Capture the cell that displays the provided text and extract its [X, Y] central coordinate. 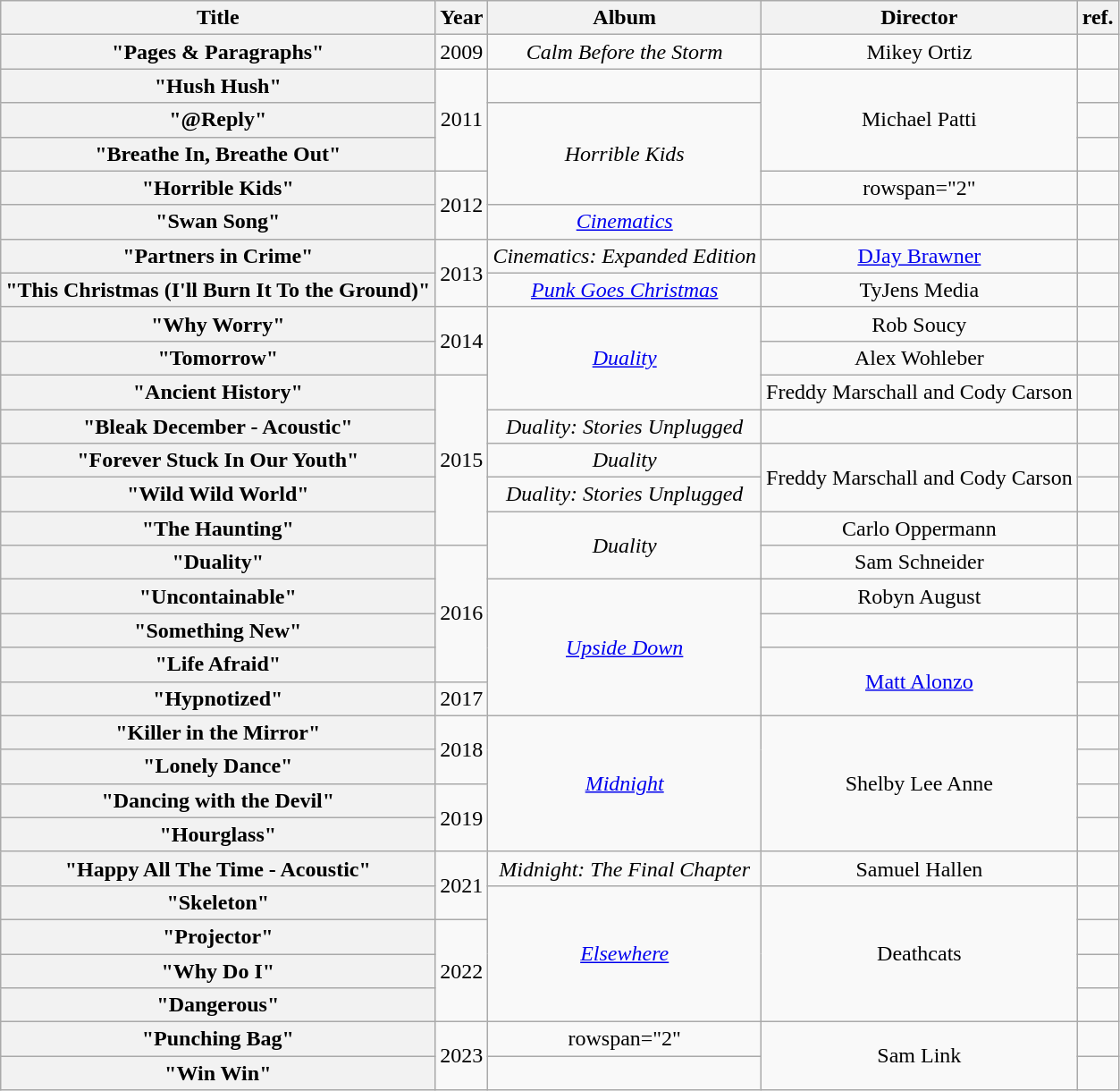
"The Haunting" [218, 529]
"Life Afraid" [218, 664]
"Why Worry" [218, 324]
"Bleak December - Acoustic" [218, 427]
Alex Wohleber [920, 358]
2017 [461, 698]
Sam Schneider [920, 562]
2022 [461, 970]
Midnight [625, 783]
Samuel Hallen [920, 868]
"Partners in Crime" [218, 256]
2012 [461, 205]
Elsewhere [625, 953]
2016 [461, 613]
ref. [1098, 18]
"Dangerous" [218, 1005]
Cinematics: Expanded Edition [625, 256]
Midnight: The Final Chapter [625, 868]
DJay Brawner [920, 256]
Rob Soucy [920, 324]
TyJens Media [920, 290]
Cinematics [625, 222]
Album [625, 18]
2009 [461, 52]
"Win Win" [218, 1073]
Deathcats [920, 953]
"Hush Hush" [218, 86]
Mikey Ortiz [920, 52]
2023 [461, 1056]
"Tomorrow" [218, 358]
"Swan Song" [218, 222]
2013 [461, 273]
Robyn August [920, 596]
Carlo Oppermann [920, 529]
2014 [461, 341]
Horrible Kids [625, 154]
Calm Before the Storm [625, 52]
"Forever Stuck In Our Youth" [218, 461]
"Killer in the Mirror" [218, 732]
"Hypnotized" [218, 698]
"Punching Bag" [218, 1039]
"Lonely Dance" [218, 766]
Year [461, 18]
"Skeleton" [218, 902]
"This Christmas (I'll Burn It To the Ground)" [218, 290]
2021 [461, 885]
"Projector" [218, 936]
Sam Link [920, 1056]
"Ancient History" [218, 392]
"Uncontainable" [218, 596]
"Why Do I" [218, 970]
2018 [461, 749]
Matt Alonzo [920, 681]
"@Reply" [218, 120]
"Horrible Kids" [218, 188]
"Duality" [218, 562]
Director [920, 18]
Upside Down [625, 647]
"Hourglass" [218, 834]
"Wild Wild World" [218, 495]
Shelby Lee Anne [920, 783]
Punk Goes Christmas [625, 290]
2011 [461, 120]
"Pages & Paragraphs" [218, 52]
2019 [461, 817]
2015 [461, 460]
"Breathe In, Breathe Out" [218, 154]
"Dancing with the Devil" [218, 800]
"Something New" [218, 630]
Michael Patti [920, 120]
Title [218, 18]
"Happy All The Time - Acoustic" [218, 868]
